Return [x, y] of the center of cell containing provided text 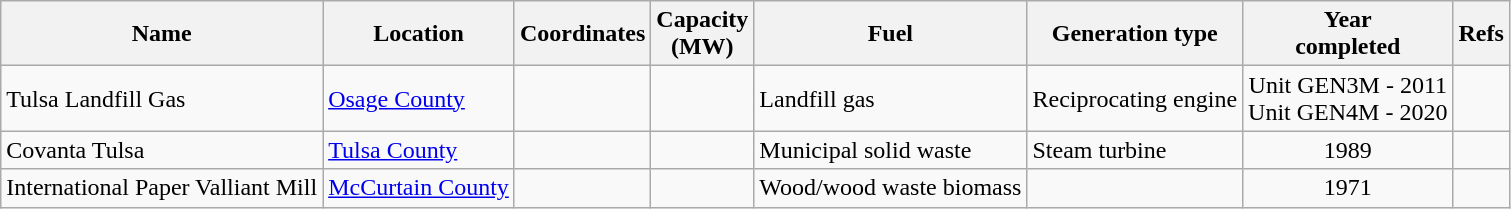
Location [419, 34]
Tulsa Landfill Gas [162, 98]
Municipal solid waste [890, 150]
Generation type [1135, 34]
1971 [1348, 188]
1989 [1348, 150]
McCurtain County [419, 188]
Steam turbine [1135, 150]
Tulsa County [419, 150]
Capacity(MW) [702, 34]
Name [162, 34]
International Paper Valliant Mill [162, 188]
Refs [1481, 34]
Covanta Tulsa [162, 150]
Coordinates [582, 34]
Unit GEN3M - 2011Unit GEN4M - 2020 [1348, 98]
Reciprocating engine [1135, 98]
Fuel [890, 34]
Yearcompleted [1348, 34]
Wood/wood waste biomass [890, 188]
Landfill gas [890, 98]
Osage County [419, 98]
